Locate the cell with the specified text and output its [X, Y] center coordinate. 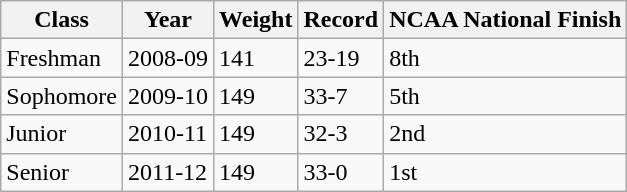
Class [62, 20]
1st [506, 172]
23-19 [341, 58]
Weight [256, 20]
Senior [62, 172]
2010-11 [168, 134]
2011-12 [168, 172]
Record [341, 20]
Sophomore [62, 96]
33-0 [341, 172]
2009-10 [168, 96]
141 [256, 58]
32-3 [341, 134]
8th [506, 58]
2nd [506, 134]
Year [168, 20]
5th [506, 96]
2008-09 [168, 58]
33-7 [341, 96]
Junior [62, 134]
NCAA National Finish [506, 20]
Freshman [62, 58]
